Provide the (x, y) coordinate of the cell's center where the given text is located.  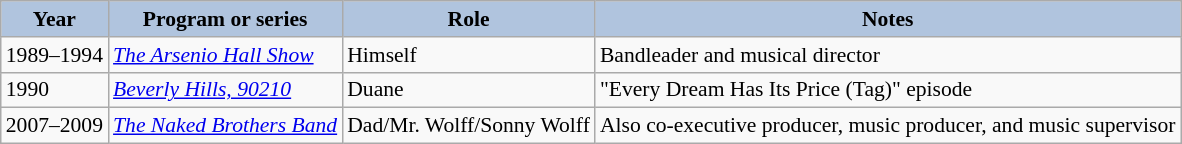
Role (468, 19)
Beverly Hills, 90210 (225, 90)
Dad/Mr. Wolff/Sonny Wolff (468, 126)
Himself (468, 55)
1990 (54, 90)
Year (54, 19)
The Arsenio Hall Show (225, 55)
2007–2009 (54, 126)
"Every Dream Has Its Price (Tag)" episode (888, 90)
Notes (888, 19)
Program or series (225, 19)
The Naked Brothers Band (225, 126)
Duane (468, 90)
1989–1994 (54, 55)
Bandleader and musical director (888, 55)
Also co-executive producer, music producer, and music supervisor (888, 126)
